Search for the cell housing the specified text and yield its [X, Y] center coordinate. 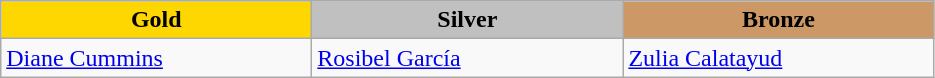
Zulia Calatayud [778, 58]
Gold [156, 20]
Rosibel García [468, 58]
Diane Cummins [156, 58]
Bronze [778, 20]
Silver [468, 20]
